Identify which cell holds the provided text, then report its (x, y) central coordinate. 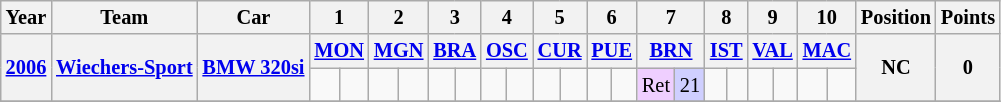
Ret (656, 85)
Car (254, 17)
BMW 320si (254, 68)
MON (339, 51)
BRN (671, 51)
2 (399, 17)
IST (726, 51)
Team (124, 17)
6 (611, 17)
0 (968, 68)
Year (26, 17)
BRA (454, 51)
CUR (560, 51)
3 (454, 17)
Position (896, 17)
8 (726, 17)
PUE (611, 51)
4 (507, 17)
MAC (827, 51)
21 (690, 85)
10 (827, 17)
Wiechers-Sport (124, 68)
MGN (399, 51)
OSC (507, 51)
5 (560, 17)
NC (896, 68)
Points (968, 17)
9 (773, 17)
VAL (773, 51)
7 (671, 17)
1 (339, 17)
2006 (26, 68)
